Capture the cell that displays the provided text and extract its (X, Y) central coordinate. 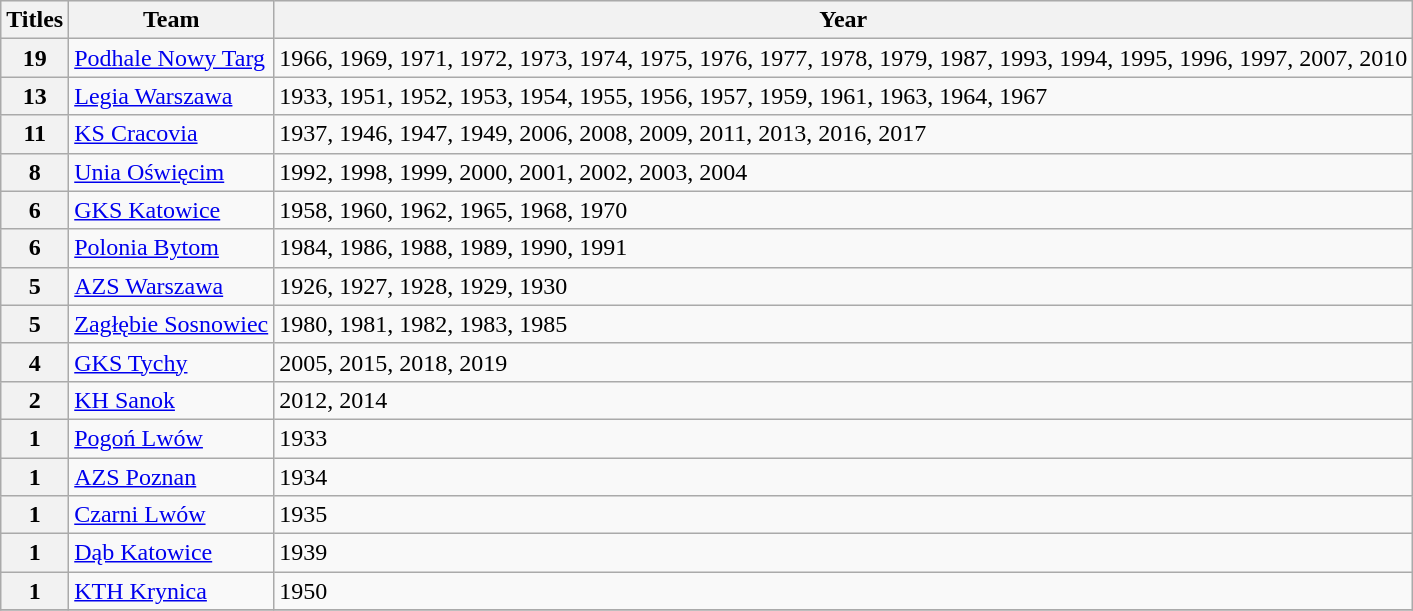
2012, 2014 (844, 400)
19 (35, 58)
KS Cracovia (172, 134)
Year (844, 20)
AZS Poznan (172, 477)
Zagłębie Sosnowiec (172, 324)
1950 (844, 591)
Czarni Lwów (172, 515)
2 (35, 400)
Titles (35, 20)
2005, 2015, 2018, 2019 (844, 362)
1935 (844, 515)
8 (35, 172)
1926, 1927, 1928, 1929, 1930 (844, 286)
KH Sanok (172, 400)
11 (35, 134)
GKS Tychy (172, 362)
1939 (844, 553)
4 (35, 362)
Legia Warszawa (172, 96)
1933, 1951, 1952, 1953, 1954, 1955, 1956, 1957, 1959, 1961, 1963, 1964, 1967 (844, 96)
Unia Oświęcim (172, 172)
KTH Krynica (172, 591)
13 (35, 96)
Polonia Bytom (172, 248)
1958, 1960, 1962, 1965, 1968, 1970 (844, 210)
1966, 1969, 1971, 1972, 1973, 1974, 1975, 1976, 1977, 1978, 1979, 1987, 1993, 1994, 1995, 1996, 1997, 2007, 2010 (844, 58)
1933 (844, 438)
AZS Warszawa (172, 286)
Pogoń Lwów (172, 438)
1937, 1946, 1947, 1949, 2006, 2008, 2009, 2011, 2013, 2016, 2017 (844, 134)
1992, 1998, 1999, 2000, 2001, 2002, 2003, 2004 (844, 172)
1934 (844, 477)
GKS Katowice (172, 210)
1984, 1986, 1988, 1989, 1990, 1991 (844, 248)
Dąb Katowice (172, 553)
Team (172, 20)
Podhale Nowy Targ (172, 58)
1980, 1981, 1982, 1983, 1985 (844, 324)
